Detect which cell encompasses the target text, then output its [x, y] center coordinate. 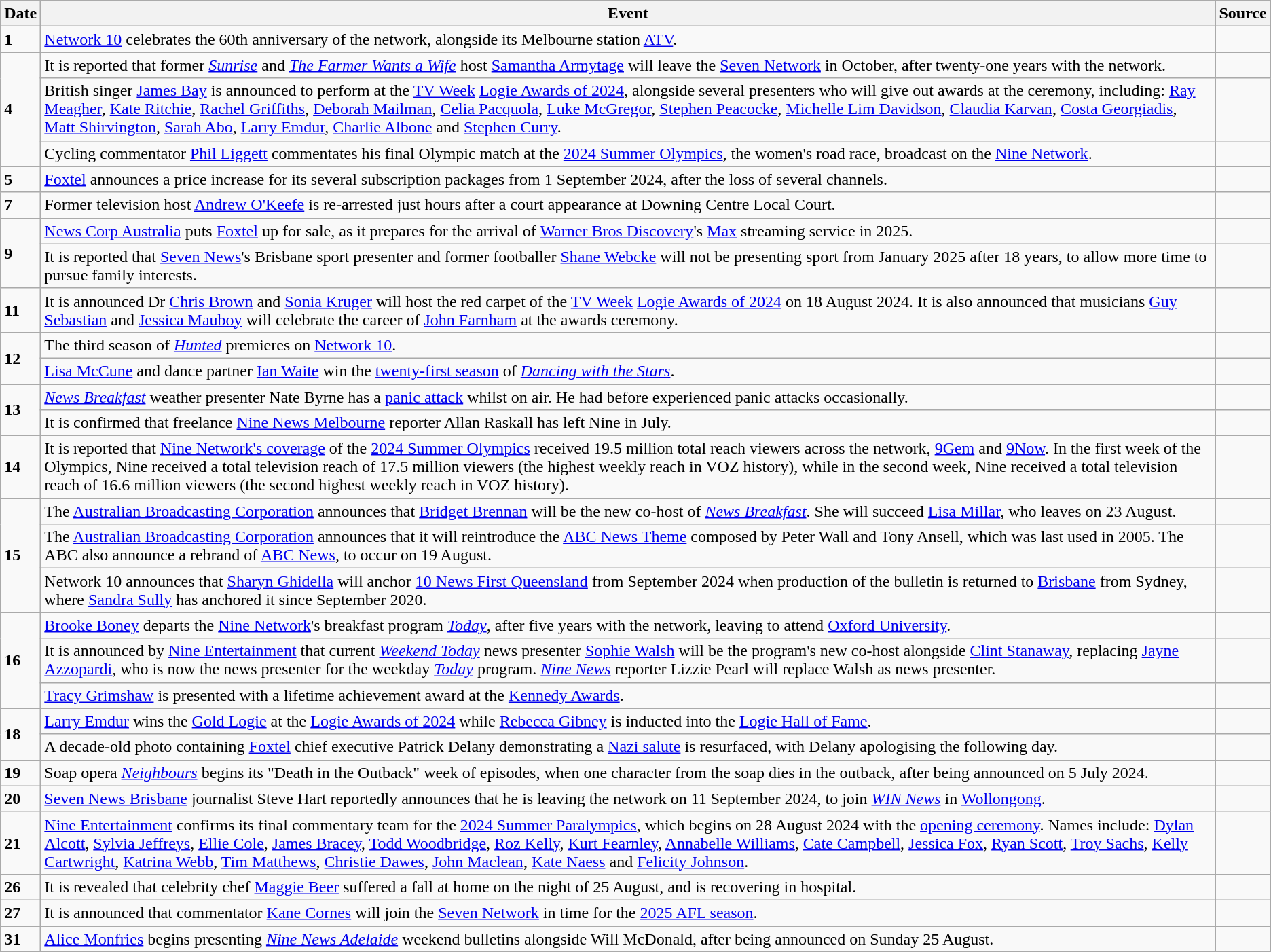
12 [20, 358]
Former television host Andrew O'Keefe is re-arrested just hours after a court appearance at Downing Centre Local Court. [628, 205]
Brooke Boney departs the Nine Network's breakfast program Today, after five years with the network, leaving to attend Oxford University. [628, 625]
It is confirmed that freelance Nine News Melbourne reporter Allan Raskall has left Nine in July. [628, 423]
Seven News Brisbane journalist Steve Hart reportedly announces that he is leaving the network on 11 September 2024, to join WIN News in Wollongong. [628, 799]
31 [20, 939]
It is announced that commentator Kane Cornes will join the Seven Network in time for the 2025 AFL season. [628, 913]
16 [20, 660]
13 [20, 410]
1 [20, 39]
Date [20, 14]
Alice Monfries begins presenting Nine News Adelaide weekend bulletins alongside Will McDonald, after being announced on Sunday 25 August. [628, 939]
News Breakfast weather presenter Nate Byrne has a panic attack whilst on air. He had before experienced panic attacks occasionally. [628, 397]
26 [20, 887]
21 [20, 843]
Network 10 celebrates the 60th anniversary of the network, alongside its Melbourne station ATV. [628, 39]
19 [20, 773]
It is revealed that celebrity chef Maggie Beer suffered a fall at home on the night of 25 August, and is recovering in hospital. [628, 887]
The third season of Hunted premieres on Network 10. [628, 345]
5 [20, 179]
Tracy Grimshaw is presented with a lifetime achievement award at the Kennedy Awards. [628, 695]
Foxtel announces a price increase for its several subscription packages from 1 September 2024, after the loss of several channels. [628, 179]
Larry Emdur wins the Gold Logie at the Logie Awards of 2024 while Rebecca Gibney is inducted into the Logie Hall of Fame. [628, 721]
14 [20, 467]
15 [20, 555]
4 [20, 109]
20 [20, 799]
11 [20, 310]
News Corp Australia puts Foxtel up for sale, as it prepares for the arrival of Warner Bros Discovery's Max streaming service in 2025. [628, 231]
Source [1242, 14]
9 [20, 253]
27 [20, 913]
7 [20, 205]
Lisa McCune and dance partner Ian Waite win the twenty-first season of Dancing with the Stars. [628, 371]
18 [20, 734]
Event [628, 14]
